Find where the given text appears and provide that cell's center as (X, Y) coordinate. 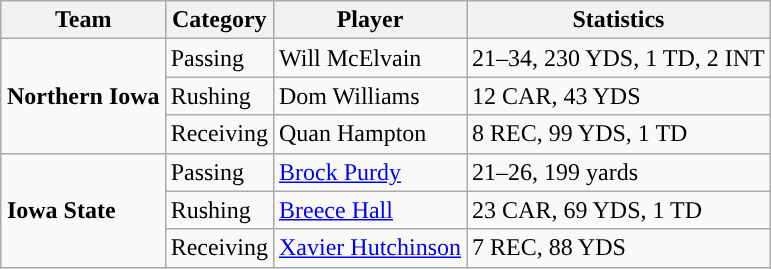
Iowa State (83, 210)
23 CAR, 69 YDS, 1 TD (619, 210)
Team (83, 20)
Breece Hall (370, 210)
21–26, 199 yards (619, 172)
Quan Hampton (370, 134)
Will McElvain (370, 58)
7 REC, 88 YDS (619, 248)
21–34, 230 YDS, 1 TD, 2 INT (619, 58)
12 CAR, 43 YDS (619, 96)
Statistics (619, 20)
8 REC, 99 YDS, 1 TD (619, 134)
Brock Purdy (370, 172)
Northern Iowa (83, 96)
Category (219, 20)
Xavier Hutchinson (370, 248)
Dom Williams (370, 96)
Player (370, 20)
